Find where the given text appears and provide that cell's center as [x, y] coordinate. 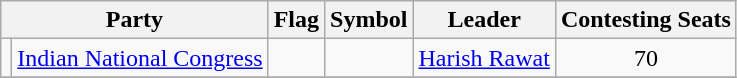
Symbol [369, 20]
Flag [296, 20]
Leader [484, 20]
Harish Rawat [484, 58]
Party [134, 20]
70 [646, 58]
Indian National Congress [140, 58]
Contesting Seats [646, 20]
